Detect which cell encompasses the target text, then output its (X, Y) center coordinate. 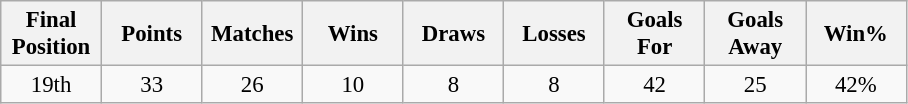
33 (152, 85)
25 (756, 85)
Win% (856, 34)
Draws (454, 34)
Wins (354, 34)
10 (354, 85)
Goals Away (756, 34)
26 (252, 85)
Goals For (654, 34)
Losses (554, 34)
42% (856, 85)
42 (654, 85)
19th (52, 85)
Matches (252, 34)
Final Position (52, 34)
Points (152, 34)
